Output the (x, y) coordinate of the center of the cell containing the given text.  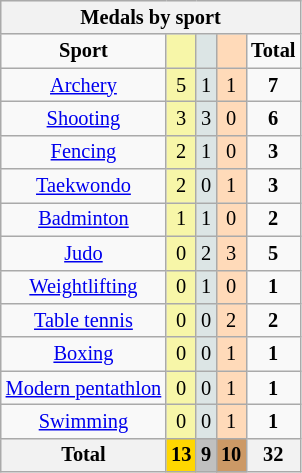
32 (273, 455)
Boxing (84, 354)
7 (273, 85)
Taekwondo (84, 186)
Sport (84, 51)
13 (181, 455)
Shooting (84, 118)
Modern pentathlon (84, 388)
Badminton (84, 219)
Judo (84, 253)
Table tennis (84, 320)
Fencing (84, 152)
9 (206, 455)
6 (273, 118)
Swimming (84, 421)
Medals by sport (151, 17)
10 (231, 455)
Archery (84, 85)
Weightlifting (84, 287)
